Detect which cell encompasses the target text, then output its [x, y] center coordinate. 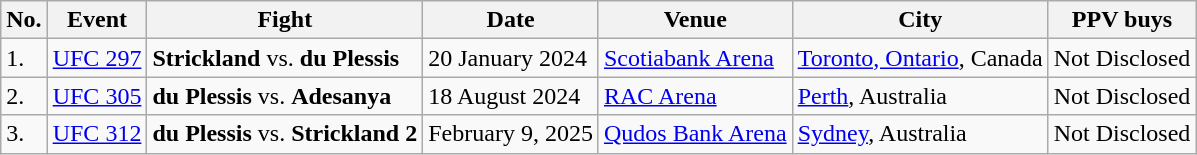
UFC 312 [97, 134]
Toronto, Ontario, Canada [920, 58]
Fight [285, 20]
PPV buys [1122, 20]
RAC Arena [695, 96]
City [920, 20]
du Plessis vs. Adesanya [285, 96]
UFC 297 [97, 58]
3. [24, 134]
Event [97, 20]
Venue [695, 20]
Sydney, Australia [920, 134]
Strickland vs. du Plessis [285, 58]
Date [511, 20]
Qudos Bank Arena [695, 134]
Perth, Australia [920, 96]
18 August 2024 [511, 96]
Scotiabank Arena [695, 58]
No. [24, 20]
du Plessis vs. Strickland 2 [285, 134]
2. [24, 96]
UFC 305 [97, 96]
1. [24, 58]
February 9, 2025 [511, 134]
20 January 2024 [511, 58]
